For the text-containing cell, return its midpoint in [x, y] coordinate format. 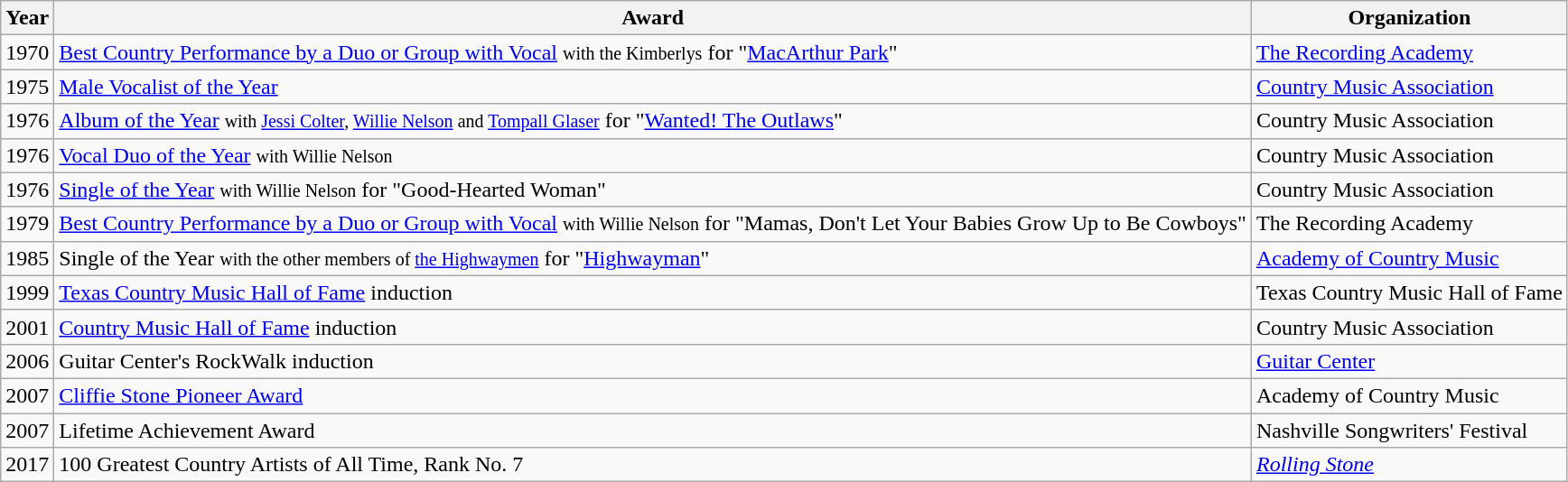
Award [653, 18]
Texas Country Music Hall of Fame [1409, 292]
Organization [1409, 18]
2017 [27, 465]
Nashville Songwriters' Festival [1409, 431]
Male Vocalist of the Year [653, 87]
2006 [27, 361]
1970 [27, 52]
1985 [27, 258]
2001 [27, 327]
Cliffie Stone Pioneer Award [653, 395]
Album of the Year with Jessi Colter, Willie Nelson and Tompall Glaser for "Wanted! The Outlaws" [653, 121]
1975 [27, 87]
Year [27, 18]
Best Country Performance by a Duo or Group with Vocal with the Kimberlys for "MacArthur Park" [653, 52]
1979 [27, 224]
Single of the Year with the other members of the Highwaymen for "Highwayman" [653, 258]
Country Music Hall of Fame induction [653, 327]
Vocal Duo of the Year with Willie Nelson [653, 155]
Guitar Center [1409, 361]
Guitar Center's RockWalk induction [653, 361]
Single of the Year with Willie Nelson for "Good-Hearted Woman" [653, 190]
Lifetime Achievement Award [653, 431]
Best Country Performance by a Duo or Group with Vocal with Willie Nelson for "Mamas, Don't Let Your Babies Grow Up to Be Cowboys" [653, 224]
100 Greatest Country Artists of All Time, Rank No. 7 [653, 465]
1999 [27, 292]
Rolling Stone [1409, 465]
Texas Country Music Hall of Fame induction [653, 292]
